Capture the cell that displays the provided text and extract its (X, Y) central coordinate. 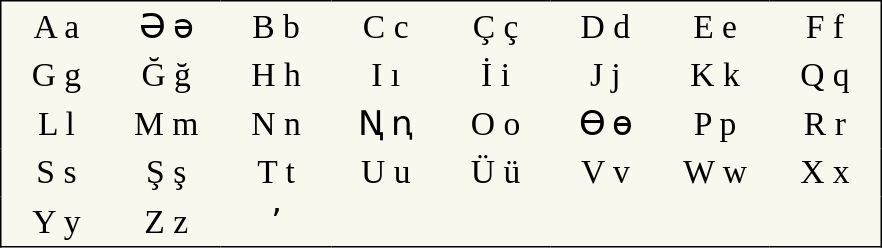
Ş ş (166, 172)
K k (715, 75)
C c (386, 26)
Ə ə (166, 26)
Y y (56, 221)
P p (715, 124)
Z z (166, 221)
Ğ ğ (166, 75)
H h (276, 75)
S s (56, 172)
X x (826, 172)
G g (56, 75)
O o (496, 124)
Ç ç (496, 26)
E e (715, 26)
M m (166, 124)
R r (826, 124)
Ꞑ ꞑ (386, 124)
T t (276, 172)
L l (56, 124)
İ i (496, 75)
V v (605, 172)
A a (56, 26)
W w (715, 172)
U u (386, 172)
Ɵ ɵ (605, 124)
N n (276, 124)
D d (605, 26)
ʼ (276, 221)
F f (826, 26)
B b (276, 26)
Ü ü (496, 172)
Q q (826, 75)
I ı (386, 75)
J j (605, 75)
